Locate the cell with the specified text and output its [x, y] center coordinate. 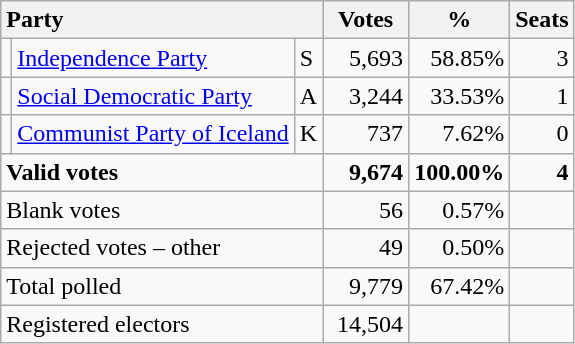
A [308, 96]
S [308, 58]
5,693 [366, 58]
Communist Party of Iceland [153, 134]
3,244 [366, 96]
% [460, 20]
Valid votes [162, 172]
9,674 [366, 172]
67.42% [460, 286]
100.00% [460, 172]
Party [162, 20]
K [308, 134]
737 [366, 134]
Votes [366, 20]
3 [542, 58]
Independence Party [153, 58]
1 [542, 96]
0.50% [460, 248]
4 [542, 172]
0 [542, 134]
49 [366, 248]
7.62% [460, 134]
0.57% [460, 210]
Blank votes [162, 210]
Total polled [162, 286]
9,779 [366, 286]
Registered electors [162, 324]
14,504 [366, 324]
58.85% [460, 58]
Social Democratic Party [153, 96]
56 [366, 210]
Rejected votes – other [162, 248]
33.53% [460, 96]
Seats [542, 20]
